Extract the [X, Y] coordinate from the center of the cell holding the provided text.  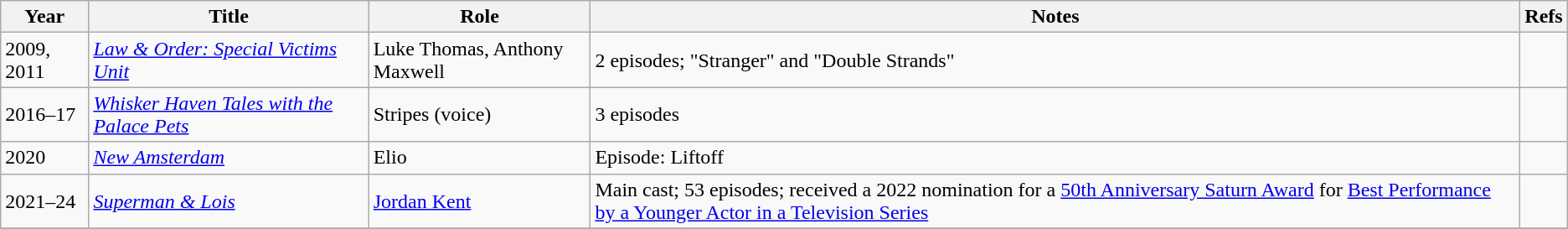
Superman & Lois [229, 201]
2 episodes; "Stranger" and "Double Strands" [1055, 60]
Refs [1544, 17]
Role [479, 17]
Luke Thomas, Anthony Maxwell [479, 60]
New Amsterdam [229, 158]
2009, 2011 [45, 60]
Jordan Kent [479, 201]
3 episodes [1055, 114]
Law & Order: Special Victims Unit [229, 60]
2021–24 [45, 201]
Elio [479, 158]
Notes [1055, 17]
Main cast; 53 episodes; received a 2022 nomination for a 50th Anniversary Saturn Award for Best Performance by a Younger Actor in a Television Series [1055, 201]
Whisker Haven Tales with the Palace Pets [229, 114]
2020 [45, 158]
Year [45, 17]
Stripes (voice) [479, 114]
2016–17 [45, 114]
Title [229, 17]
Episode: Liftoff [1055, 158]
